Determine the (x, y) coordinate at the center of the cell enclosing the given text.  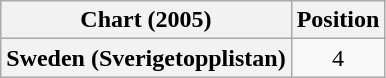
4 (338, 58)
Sweden (Sverigetopplistan) (146, 58)
Chart (2005) (146, 20)
Position (338, 20)
